Scan for the cell matching the given text and deliver its [X, Y] coordinate at center. 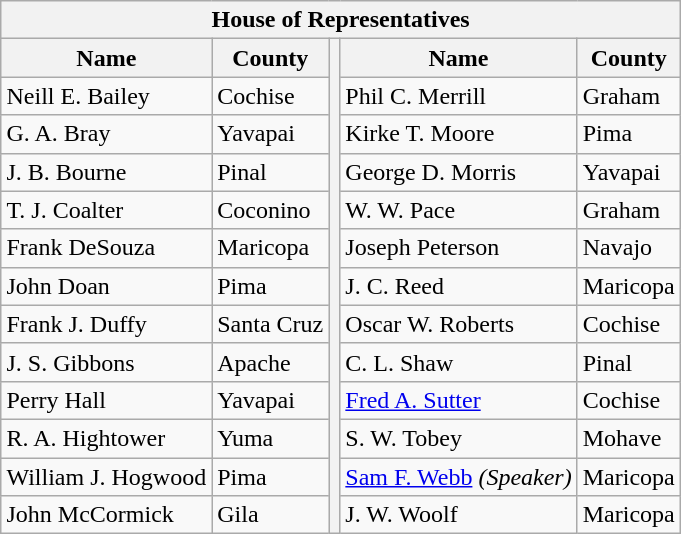
J. C. Reed [458, 286]
Neill E. Bailey [106, 96]
Perry Hall [106, 400]
Santa Cruz [270, 324]
Coconino [270, 210]
Yuma [270, 438]
G. A. Bray [106, 134]
J. S. Gibbons [106, 362]
Phil C. Merrill [458, 96]
Kirke T. Moore [458, 134]
Frank DeSouza [106, 248]
C. L. Shaw [458, 362]
House of Representatives [340, 20]
John McCormick [106, 515]
S. W. Tobey [458, 438]
Joseph Peterson [458, 248]
Gila [270, 515]
Sam F. Webb (Speaker) [458, 477]
Apache [270, 362]
William J. Hogwood [106, 477]
John Doan [106, 286]
W. W. Pace [458, 210]
Frank J. Duffy [106, 324]
Fred A. Sutter [458, 400]
R. A. Hightower [106, 438]
Mohave [628, 438]
Oscar W. Roberts [458, 324]
George D. Morris [458, 172]
J. B. Bourne [106, 172]
J. W. Woolf [458, 515]
T. J. Coalter [106, 210]
Navajo [628, 248]
